Provide the [x, y] coordinate of the cell's center where the given text is located.  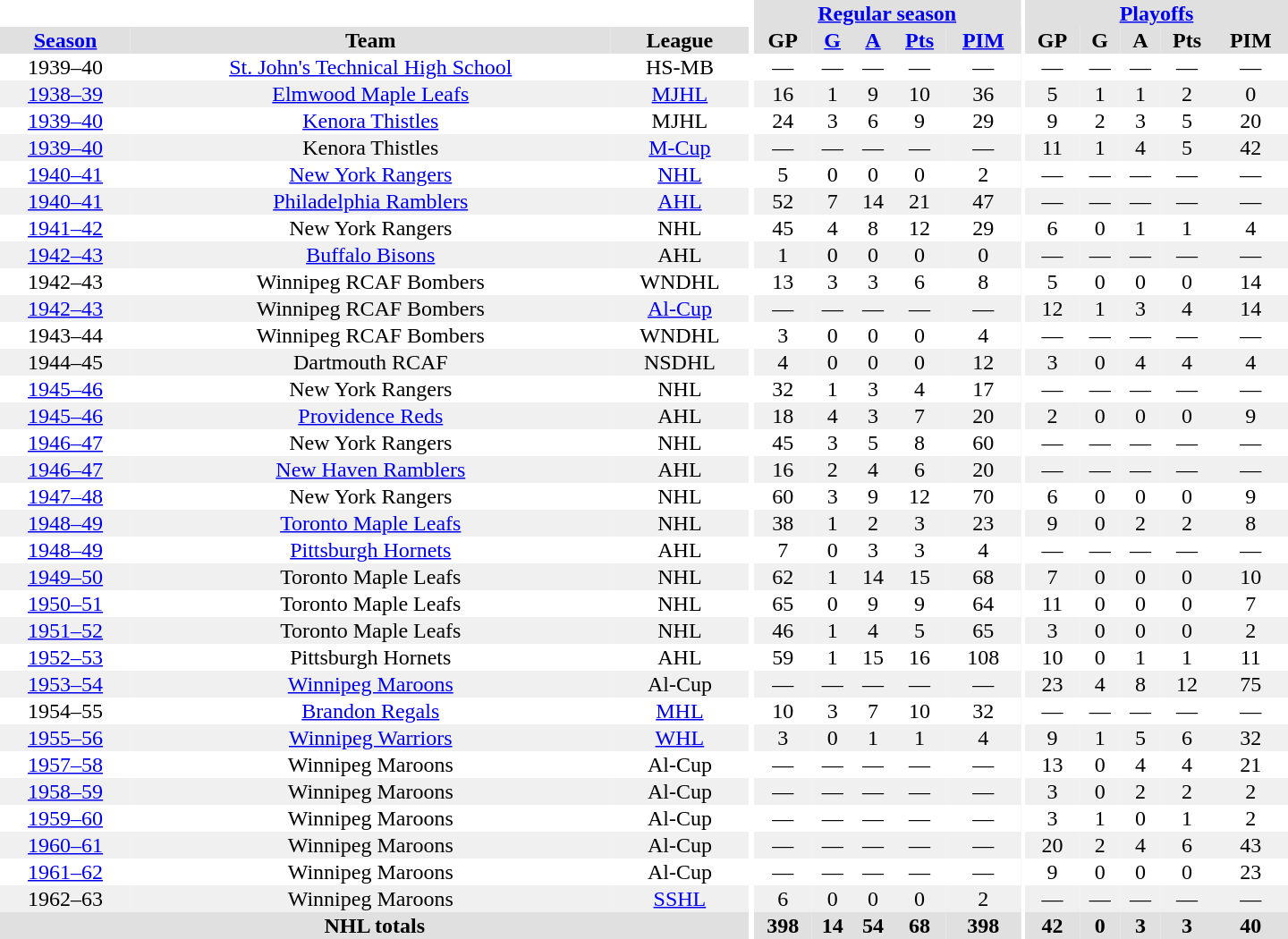
59 [784, 657]
Providence Reds [370, 416]
75 [1250, 684]
1941–42 [65, 228]
League [680, 40]
1958–59 [65, 791]
24 [784, 121]
1950–51 [65, 604]
Team [370, 40]
Elmwood Maple Leafs [370, 94]
64 [984, 604]
1959–60 [65, 818]
52 [784, 201]
Philadelphia Ramblers [370, 201]
1944–45 [65, 362]
1957–58 [65, 765]
1951–52 [65, 630]
NHL totals [374, 926]
SSHL [680, 899]
1960–61 [65, 845]
38 [784, 523]
NSDHL [680, 362]
Dartmouth RCAF [370, 362]
1961–62 [65, 872]
St. John's Technical High School [370, 67]
70 [984, 496]
Winnipeg Warriors [370, 738]
36 [984, 94]
Season [65, 40]
43 [1250, 845]
40 [1250, 926]
1954–55 [65, 711]
18 [784, 416]
1962–63 [65, 899]
47 [984, 201]
Regular season [887, 13]
54 [873, 926]
M-Cup [680, 148]
Playoffs [1157, 13]
New Haven Ramblers [370, 469]
17 [984, 389]
1938–39 [65, 94]
62 [784, 577]
1943–44 [65, 335]
MHL [680, 711]
1955–56 [65, 738]
HS-MB [680, 67]
WHL [680, 738]
Buffalo Bisons [370, 255]
1949–50 [65, 577]
1947–48 [65, 496]
108 [984, 657]
1953–54 [65, 684]
46 [784, 630]
Brandon Regals [370, 711]
1952–53 [65, 657]
